From the cell containing the given text, extract its center point as [x, y] coordinate. 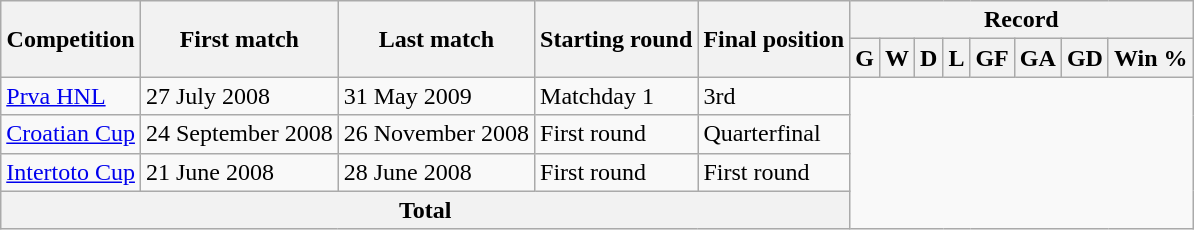
21 June 2008 [239, 172]
D [928, 58]
Croatian Cup [71, 134]
Final position [774, 39]
Quarterfinal [774, 134]
L [956, 58]
Competition [71, 39]
Matchday 1 [616, 96]
First match [239, 39]
3rd [774, 96]
GD [1084, 58]
27 July 2008 [239, 96]
Last match [436, 39]
Record [1022, 20]
Win % [1150, 58]
28 June 2008 [436, 172]
Intertoto Cup [71, 172]
G [865, 58]
31 May 2009 [436, 96]
Total [426, 210]
W [896, 58]
26 November 2008 [436, 134]
Prva HNL [71, 96]
24 September 2008 [239, 134]
GA [1038, 58]
Starting round [616, 39]
GF [992, 58]
